Locate the cell with the specified text and output its [x, y] center coordinate. 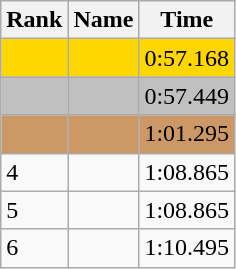
6 [34, 248]
0:57.168 [187, 58]
Name [104, 20]
4 [34, 172]
Rank [34, 20]
1:10.495 [187, 248]
Time [187, 20]
0:57.449 [187, 96]
1:01.295 [187, 134]
5 [34, 210]
